Scan for the cell matching the given text and deliver its (X, Y) coordinate at center. 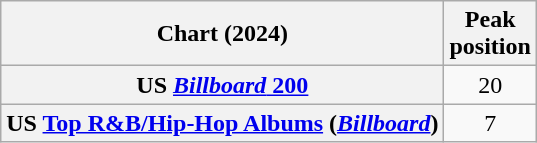
US Billboard 200 (222, 85)
Chart (2024) (222, 34)
Peakposition (490, 34)
US Top R&B/Hip-Hop Albums (Billboard) (222, 123)
20 (490, 85)
7 (490, 123)
